Identify which cell holds the provided text, then report its (x, y) central coordinate. 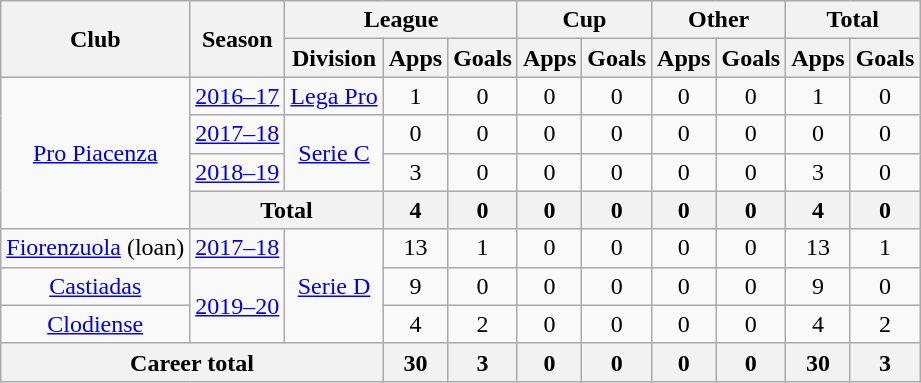
Fiorenzuola (loan) (96, 248)
Serie D (334, 286)
Serie C (334, 153)
Lega Pro (334, 96)
Career total (192, 362)
Other (719, 20)
2019–20 (238, 305)
Division (334, 58)
Cup (584, 20)
Pro Piacenza (96, 153)
2016–17 (238, 96)
Club (96, 39)
Season (238, 39)
Clodiense (96, 324)
Castiadas (96, 286)
League (402, 20)
2018–19 (238, 172)
